Detect which cell encompasses the target text, then output its (X, Y) center coordinate. 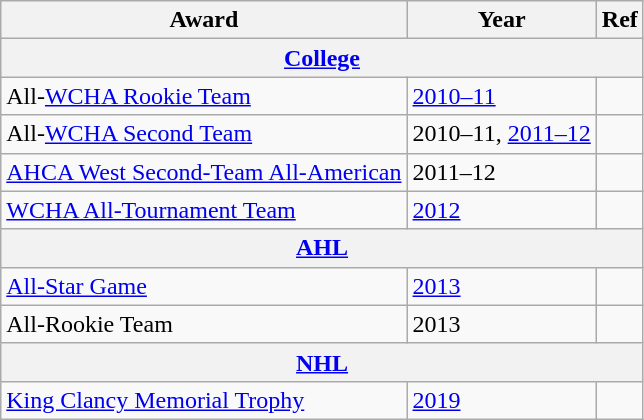
2011–12 (502, 172)
2019 (502, 400)
Award (204, 20)
Year (502, 20)
Ref (620, 20)
All-WCHA Rookie Team (204, 96)
All-Rookie Team (204, 324)
King Clancy Memorial Trophy (204, 400)
2010–11 (502, 96)
College (322, 58)
NHL (322, 362)
All-WCHA Second Team (204, 134)
All-Star Game (204, 286)
AHCA West Second-Team All-American (204, 172)
2010–11, 2011–12 (502, 134)
WCHA All-Tournament Team (204, 210)
AHL (322, 248)
2012 (502, 210)
